For the text-containing cell, return its midpoint in (X, Y) coordinate format. 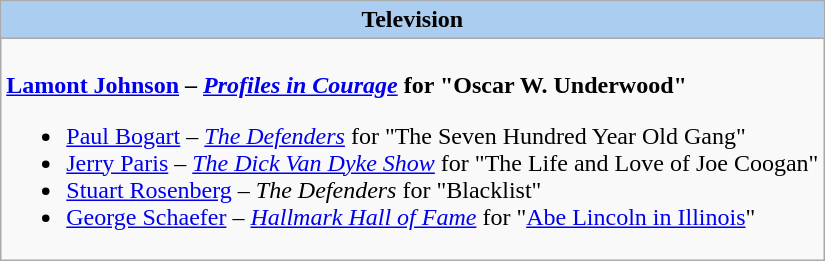
Television (412, 20)
